For the text-containing cell, return its midpoint in [X, Y] coordinate format. 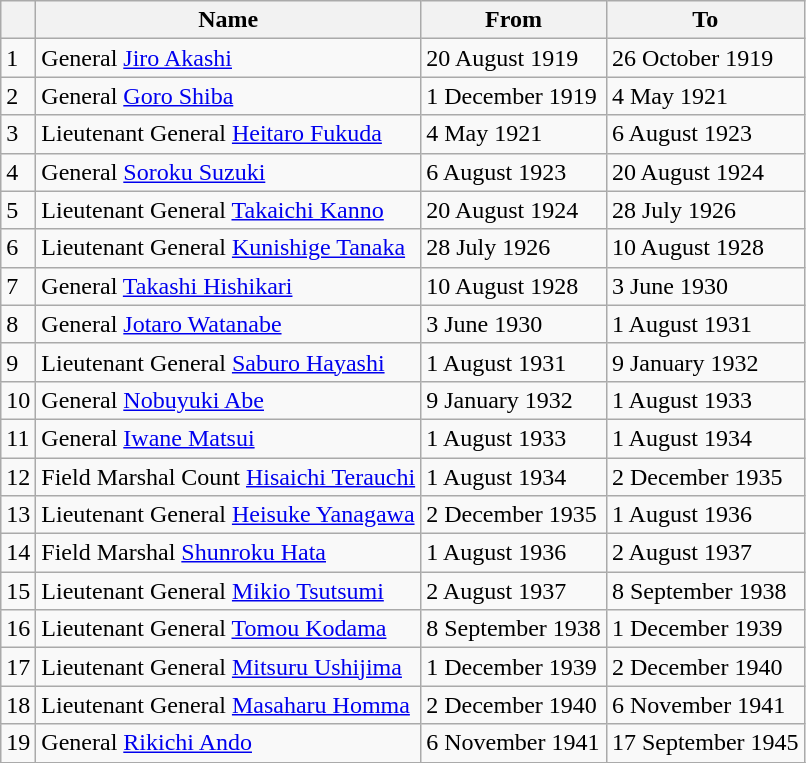
To [705, 20]
General Goro Shiba [228, 96]
16 [18, 629]
General Nobuyuki Abe [228, 400]
Field Marshal Shunroku Hata [228, 553]
8 [18, 324]
18 [18, 705]
General Rikichi Ando [228, 743]
11 [18, 438]
Name [228, 20]
Lieutenant General Takaichi Kanno [228, 210]
7 [18, 286]
15 [18, 591]
Field Marshal Count Hisaichi Terauchi [228, 477]
Lieutenant General Masaharu Homma [228, 705]
1 December 1919 [514, 96]
17 September 1945 [705, 743]
General Iwane Matsui [228, 438]
Lieutenant General Kunishige Tanaka [228, 248]
3 [18, 134]
5 [18, 210]
4 [18, 172]
2 [18, 96]
19 [18, 743]
26 October 1919 [705, 58]
Lieutenant General Saburo Hayashi [228, 362]
Lieutenant General Mitsuru Ushijima [228, 667]
12 [18, 477]
General Soroku Suzuki [228, 172]
Lieutenant General Heitaro Fukuda [228, 134]
14 [18, 553]
17 [18, 667]
9 [18, 362]
10 [18, 400]
General Jiro Akashi [228, 58]
20 August 1919 [514, 58]
1 [18, 58]
13 [18, 515]
Lieutenant General Tomou Kodama [228, 629]
From [514, 20]
General Takashi Hishikari [228, 286]
6 [18, 248]
Lieutenant General Mikio Tsutsumi [228, 591]
General Jotaro Watanabe [228, 324]
Lieutenant General Heisuke Yanagawa [228, 515]
